Return the (X, Y) coordinate for the center point of the cell that contains the specified text.  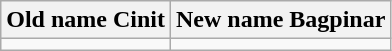
Old name Cinit (86, 20)
New name Bagpinar (281, 20)
